Provide the [x, y] coordinate of the cell's center where the given text is located.  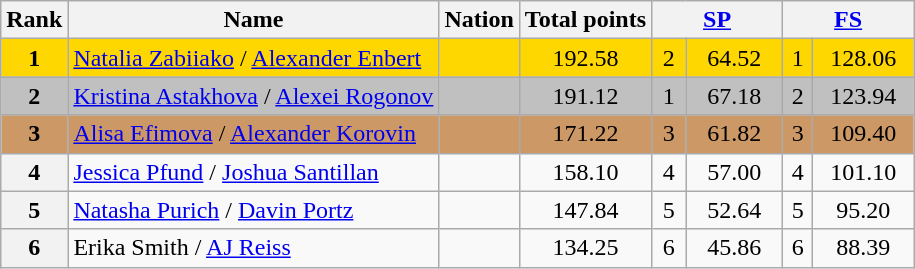
Alisa Efimova / Alexander Korovin [254, 134]
64.52 [734, 58]
Name [254, 20]
95.20 [864, 210]
67.18 [734, 96]
SP [718, 20]
191.12 [585, 96]
109.40 [864, 134]
Jessica Pfund / Joshua Santillan [254, 172]
192.58 [585, 58]
52.64 [734, 210]
45.86 [734, 248]
134.25 [585, 248]
171.22 [585, 134]
Kristina Astakhova / Alexei Rogonov [254, 96]
Natasha Purich / Davin Portz [254, 210]
61.82 [734, 134]
Rank [34, 20]
Total points [585, 20]
158.10 [585, 172]
Natalia Zabiiako / Alexander Enbert [254, 58]
Erika Smith / AJ Reiss [254, 248]
128.06 [864, 58]
101.10 [864, 172]
Nation [479, 20]
123.94 [864, 96]
FS [848, 20]
57.00 [734, 172]
88.39 [864, 248]
147.84 [585, 210]
